Extract the (X, Y) coordinate from the center of the cell holding the provided text.  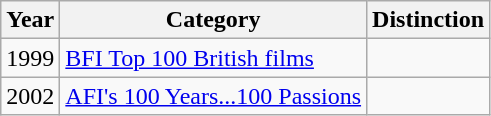
1999 (30, 58)
Year (30, 20)
2002 (30, 96)
AFI's 100 Years...100 Passions (214, 96)
Distinction (428, 20)
BFI Top 100 British films (214, 58)
Category (214, 20)
